Pinpoint the cell where the given text exists, returning its (X, Y) midpoint coordinate. 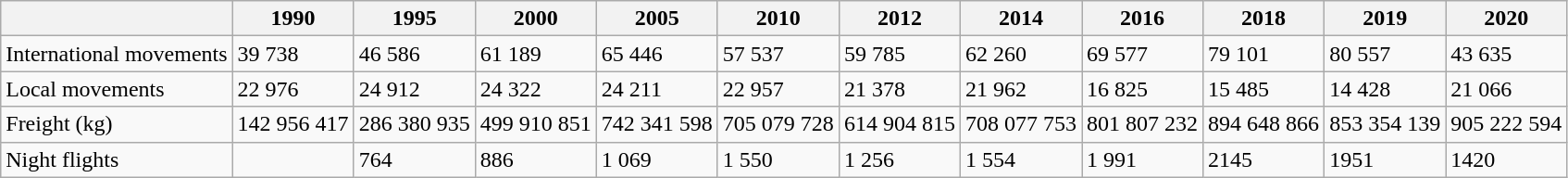
1995 (415, 19)
69 577 (1142, 54)
59 785 (900, 54)
2016 (1142, 19)
15 485 (1264, 89)
Night flights (117, 159)
2000 (535, 19)
22 957 (778, 89)
65 446 (657, 54)
614 904 815 (900, 124)
286 380 935 (415, 124)
24 322 (535, 89)
16 825 (1142, 89)
801 807 232 (1142, 124)
International movements (117, 54)
14 428 (1385, 89)
21 066 (1507, 89)
80 557 (1385, 54)
79 101 (1264, 54)
21 378 (900, 89)
2005 (657, 19)
1951 (1385, 159)
22 976 (292, 89)
1 256 (900, 159)
21 962 (1020, 89)
853 354 139 (1385, 124)
57 537 (778, 54)
2012 (900, 19)
43 635 (1507, 54)
24 211 (657, 89)
39 738 (292, 54)
886 (535, 159)
905 222 594 (1507, 124)
764 (415, 159)
24 912 (415, 89)
2014 (1020, 19)
2020 (1507, 19)
2010 (778, 19)
46 586 (415, 54)
1 550 (778, 159)
Freight (kg) (117, 124)
2019 (1385, 19)
1420 (1507, 159)
1 991 (1142, 159)
499 910 851 (535, 124)
2018 (1264, 19)
62 260 (1020, 54)
705 079 728 (778, 124)
1 069 (657, 159)
1 554 (1020, 159)
742 341 598 (657, 124)
61 189 (535, 54)
Local movements (117, 89)
708 077 753 (1020, 124)
142 956 417 (292, 124)
2145 (1264, 159)
1990 (292, 19)
894 648 866 (1264, 124)
